Return (X, Y) of the center of cell containing provided text 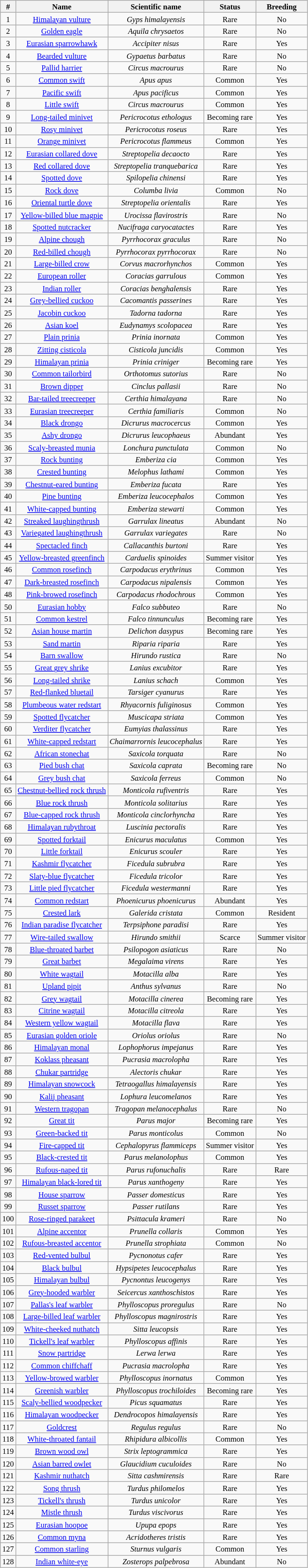
Streaked laughingthrush (62, 520)
Accipiter nisus (156, 43)
18 (8, 227)
100 (8, 1219)
Blue rock thrush (62, 802)
Passer rutilans (156, 1206)
43 (8, 533)
Certhia familiaris (156, 411)
Sand martin (62, 643)
Dicrurus macrocercus (156, 423)
Psittacula krameri (156, 1219)
37 (8, 459)
32 (8, 398)
109 (8, 1329)
White-capped bunting (62, 508)
Himalayan monal (62, 1047)
Garrulax variegates (156, 533)
119 (8, 1451)
Plumbeous water redstart (62, 704)
Sitta cashmirensis (156, 1475)
Oriental turtle dove (62, 202)
Tragopan melanocephalus (156, 1108)
Picus squamatus (156, 1402)
Himalayan black-lored tit (62, 1182)
86 (8, 1047)
14 (8, 178)
92 (8, 1120)
Great barbet (62, 962)
25 (8, 312)
117 (8, 1427)
Streptopelia decaocto (156, 154)
42 (8, 520)
15 (8, 190)
107 (8, 1304)
4 (8, 55)
Yellow-billed blue magpie (62, 215)
116 (8, 1414)
102 (8, 1243)
Brown dipper (62, 386)
61 (8, 741)
104 (8, 1267)
121 (8, 1475)
House sparrow (62, 1194)
Orange minivet (62, 141)
Columba livia (156, 190)
Chestnut-eared bunting (62, 484)
Coracias garrulous (156, 276)
128 (8, 1561)
Turdus unicolor (156, 1500)
Zosterops palpebrosa (156, 1561)
Common starling (62, 1549)
76 (8, 924)
24 (8, 300)
White-capped redstart (62, 741)
Pycnonotus cafer (156, 1255)
67 (8, 815)
81 (8, 986)
Common swift (62, 80)
Blue-throated barbet (62, 949)
Tarsiger cyanurus (156, 692)
Rosy minivet (62, 129)
Turdus philomelos (156, 1488)
Phylloscopus proregulus (156, 1304)
38 (8, 472)
73 (8, 888)
Phylloscopus affinis (156, 1341)
Dendrocopos himalayensis (156, 1414)
Gyps himalayensis (156, 19)
Tickell's leaf warbler (62, 1341)
Large-billed crow (62, 264)
5 (8, 68)
103 (8, 1255)
112 (8, 1366)
Corvus macrorhynchos (156, 264)
77 (8, 937)
Alpine accentor (62, 1231)
Rose-ringed parakeet (62, 1219)
Indian white-eye (62, 1561)
Gypaetus barbatus (156, 55)
40 (8, 496)
Certhia himalayana (156, 398)
63 (8, 766)
Turdus viscivorus (156, 1512)
Scaly-bellied woodpecker (62, 1402)
Kalij pheasant (62, 1096)
8 (8, 104)
66 (8, 802)
3 (8, 43)
29 (8, 362)
Jacobin cuckoo (62, 312)
11 (8, 141)
Emberiza leucocephalos (156, 496)
105 (8, 1280)
Scientific name (156, 7)
Muscicapa striata (156, 716)
Grey-bellied cuckoo (62, 300)
Little forktail (62, 851)
Phylloscopus trochiloides (156, 1390)
Prinia inornata (156, 337)
Red-vented bulbul (62, 1255)
91 (8, 1108)
93 (8, 1133)
23 (8, 288)
Urocissa flavirostris (156, 215)
Tetraogallus himalayensis (156, 1084)
Motacilla flava (156, 1023)
Pacific swift (62, 92)
12 (8, 154)
Dicrurus leucophaeus (156, 435)
Himalayan rubythroat (62, 827)
13 (8, 166)
71 (8, 863)
Eurasian sparrowhawk (62, 43)
Carpodacus erythrinus (156, 570)
Cisticola juncidis (156, 349)
Upland pipit (62, 986)
Eurasian hobby (62, 606)
Grey wagtail (62, 998)
Parus xanthogeny (156, 1182)
# (8, 7)
Prunella collaris (156, 1231)
Parus melanolophus (156, 1157)
Phylloscopus inornatus (156, 1378)
19 (8, 239)
55 (8, 668)
Wire-tailed swallow (62, 937)
118 (8, 1439)
Asian barred owlet (62, 1463)
Plain prinia (62, 337)
Indian roller (62, 288)
96 (8, 1170)
Spotted nutcracker (62, 227)
Red-billed chough (62, 251)
Pycnontus leucogenys (156, 1280)
54 (8, 655)
Verditer flycatcher (62, 729)
Apus pacificus (156, 92)
127 (8, 1549)
33 (8, 411)
Common chiffchaff (62, 1366)
Emberiza stewarti (156, 508)
108 (8, 1316)
Resident (282, 912)
Cephalopyrus flammiceps (156, 1145)
Carpodacus nipalensis (156, 582)
Himalayan prinia (62, 362)
Sturnus vulgaris (156, 1549)
Phoenicurus phoenicurus (156, 900)
Cinclus pallasii (156, 386)
53 (8, 643)
87 (8, 1059)
Spotted flycatcher (62, 716)
57 (8, 692)
Chaimarrornis leucocephalus (156, 741)
Rufous-naped tit (62, 1170)
84 (8, 1023)
50 (8, 606)
African stonechat (62, 753)
2 (8, 31)
70 (8, 851)
Spotted dove (62, 178)
39 (8, 484)
Motacilla alba (156, 974)
Black-crested tit (62, 1157)
Chestnut-bellied rock thrush (62, 790)
Long-tailed minivet (62, 116)
Lerwa lerwa (156, 1353)
Common myna (62, 1537)
Carduelis spinoides (156, 558)
22 (8, 276)
Coracias benghalensis (156, 288)
Long-tailed shrike (62, 680)
1 (8, 19)
Snow partridge (62, 1353)
Parus rufonuchalis (156, 1170)
59 (8, 716)
Eurasian golden oriole (62, 1035)
122 (8, 1488)
Pericrocotus roseus (156, 129)
Asian koel (62, 325)
Riparia riparia (156, 643)
Pine bunting (62, 496)
Fire-capped tit (62, 1145)
Hirundo rustica (156, 655)
Greenish warbler (62, 1390)
17 (8, 215)
Orthotomus sutorius (156, 374)
Ashy drongo (62, 435)
Black drongo (62, 423)
Hypsipetes leucocephalus (156, 1267)
Kashmir flycatcher (62, 863)
Parus major (156, 1120)
46 (8, 570)
Streptopelia orientalis (156, 202)
98 (8, 1194)
Eurasian collared dove (62, 154)
Asian house martin (62, 631)
Pink-browed rosefinch (62, 594)
Common redstart (62, 900)
16 (8, 202)
78 (8, 949)
44 (8, 545)
Western yellow wagtail (62, 1023)
45 (8, 558)
Emberiza cia (156, 459)
74 (8, 900)
Common rosefinch (62, 570)
Apus apus (156, 80)
Saxicola ferreus (156, 778)
Crested lark (62, 912)
115 (8, 1402)
99 (8, 1206)
113 (8, 1378)
Ficedula westermanni (156, 888)
110 (8, 1341)
Ficedula subrubra (156, 863)
95 (8, 1157)
82 (8, 998)
Variegated laughingthrush (62, 533)
Pyrrhocorax pyrrhocorax (156, 251)
80 (8, 974)
30 (8, 374)
6 (8, 80)
Monticola cinclorhyncha (156, 815)
Slaty-blue flycatcher (62, 876)
69 (8, 839)
Pyrrhocorax graculus (156, 239)
Motacilla cinerea (156, 998)
Great tit (62, 1120)
124 (8, 1512)
9 (8, 116)
White-cheeked nuthatch (62, 1329)
Delichon dasypus (156, 631)
Seicercus xanthoschistos (156, 1292)
Black bulbul (62, 1267)
123 (8, 1500)
27 (8, 337)
Scarce (230, 937)
Falco tinnunculus (156, 619)
Phylloscopus magnirostris (156, 1316)
Grey bush chat (62, 778)
Eurasian hoopoe (62, 1524)
Strix leptogrammica (156, 1451)
Rock bunting (62, 459)
120 (8, 1463)
Luscinia pectoralis (156, 827)
Song thrush (62, 1488)
Hirundo smithii (156, 937)
Red-flanked bluetail (62, 692)
Nucifraga caryocatactes (156, 227)
Garrulax lineatus (156, 520)
Koklass pheasant (62, 1059)
Large-billed leaf warbler (62, 1316)
Lophophorus impejanus (156, 1047)
Glaucidium cuculoides (156, 1463)
34 (8, 423)
Monticola solitarius (156, 802)
Goldcrest (62, 1427)
97 (8, 1182)
Saxicola torquata (156, 753)
51 (8, 619)
58 (8, 704)
Cacomantis passerines (156, 300)
Psilopogon asiaticus (156, 949)
Rhipidura albicollis (156, 1439)
126 (8, 1537)
7 (8, 92)
21 (8, 264)
114 (8, 1390)
White wagtail (62, 974)
Spilopelia chinensi (156, 178)
125 (8, 1524)
Yellow-breasted greenfinch (62, 558)
Pericrocotus flammeus (156, 141)
Himalayan snowcock (62, 1084)
31 (8, 386)
Great grey shrike (62, 668)
Pied bush chat (62, 766)
Oriolus oriolus (156, 1035)
Breeding (282, 7)
Common tailorbird (62, 374)
Himalayan woodpecker (62, 1414)
Spectacled finch (62, 545)
Spotted forktail (62, 839)
94 (8, 1145)
Name (62, 7)
Grey-hooded warbler (62, 1292)
Alectoris chukar (156, 1071)
111 (8, 1353)
60 (8, 729)
Ficedula tricolor (156, 876)
56 (8, 680)
White-throated fantail (62, 1439)
Green-backed tit (62, 1133)
Barn swallow (62, 655)
101 (8, 1231)
Prinia criniger (156, 362)
Rock dove (62, 190)
Mistle thrush (62, 1512)
Indian paradise flycatcher (62, 924)
Scaly-breasted munia (62, 447)
62 (8, 753)
90 (8, 1096)
Lophura leucomelanos (156, 1096)
Enicurus scouler (156, 851)
52 (8, 631)
Himalayan bulbul (62, 1280)
Upupa epops (156, 1524)
Brown wood owl (62, 1451)
Sitta leucopsis (156, 1329)
79 (8, 962)
Lanius schach (156, 680)
Crested bunting (62, 472)
35 (8, 435)
48 (8, 594)
65 (8, 790)
Callacanthis burtoni (156, 545)
Kashmir nuthatch (62, 1475)
Acridotheres tristis (156, 1537)
Streptopelia tranquebarica (156, 166)
Citrine wagtail (62, 1010)
Yellow-browed warbler (62, 1378)
Emberiza fucata (156, 484)
Little swift (62, 104)
Monticola rufiventris (156, 790)
28 (8, 349)
Golden eagle (62, 31)
Eudynamys scolopacea (156, 325)
106 (8, 1292)
47 (8, 582)
Prunella strophiata (156, 1243)
89 (8, 1084)
Russet sparrow (62, 1206)
Little pied flycatcher (62, 888)
Aquila chrysaetos (156, 31)
Eurasian treecreeper (62, 411)
Terpsiphone paradisi (156, 924)
Rufous-breasted accentor (62, 1243)
Chukar partridge (62, 1071)
Falco subbuteo (156, 606)
Galerida cristata (156, 912)
Blue-capped rock thrush (62, 815)
Alpine chough (62, 239)
Enicurus maculatus (156, 839)
Western tragopan (62, 1108)
Lanius excubitor (156, 668)
Dark-breasted rosefinch (62, 582)
72 (8, 876)
Red collared dove (62, 166)
Bar-tailed treecreeper (62, 398)
83 (8, 1010)
26 (8, 325)
Motacilla citreola (156, 1010)
Common kestrel (62, 619)
Tadorna tadorna (156, 312)
Himalayan vulture (62, 19)
Regulus regulus (156, 1427)
Pericrocotus ethologus (156, 116)
64 (8, 778)
Carpodacus rhodochrous (156, 594)
Pallas's leaf warbler (62, 1304)
Eumyias thalassinus (156, 729)
75 (8, 912)
Tickell's thrush (62, 1500)
41 (8, 508)
85 (8, 1035)
36 (8, 447)
Passer domesticus (156, 1194)
Saxicola caprata (156, 766)
Status (230, 7)
Rhyacornis fuliginosus (156, 704)
20 (8, 251)
Pallid harrier (62, 68)
68 (8, 827)
Bearded vulture (62, 55)
88 (8, 1071)
Zitting cisticola (62, 349)
Anthus sylvanus (156, 986)
Melophus lathami (156, 472)
10 (8, 129)
European roller (62, 276)
Parus monticolus (156, 1133)
Megalaima virens (156, 962)
Lonchura punctulata (156, 447)
